Identify which cell holds the provided text, then report its [X, Y] central coordinate. 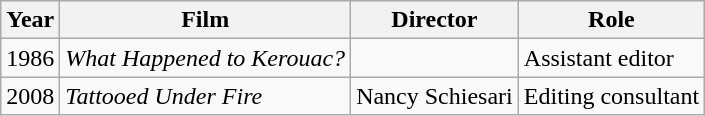
Year [30, 20]
Editing consultant [611, 96]
Assistant editor [611, 58]
What Happened to Kerouac? [206, 58]
Nancy Schiesari [435, 96]
1986 [30, 58]
2008 [30, 96]
Role [611, 20]
Film [206, 20]
Tattooed Under Fire [206, 96]
Director [435, 20]
